Scan for the cell matching the given text and deliver its (X, Y) coordinate at center. 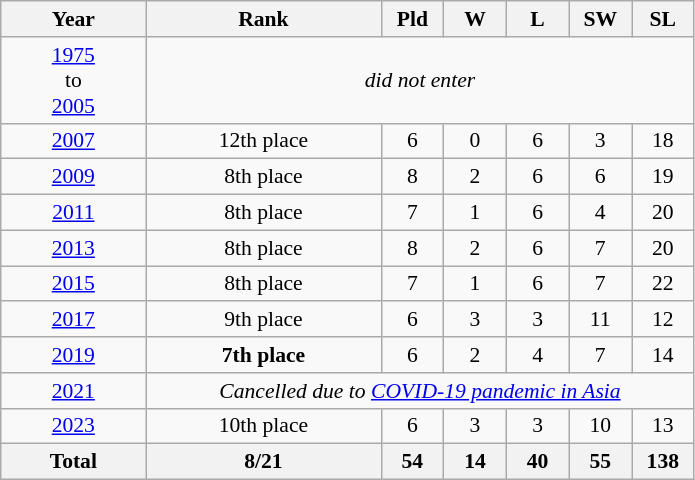
13 (664, 426)
SW (600, 19)
11 (600, 320)
2017 (74, 320)
10th place (264, 426)
L (538, 19)
55 (600, 462)
9th place (264, 320)
2019 (74, 355)
7th place (264, 355)
138 (664, 462)
W (476, 19)
Total (74, 462)
22 (664, 284)
10 (600, 426)
1975to 2005 (74, 80)
Cancelled due to COVID-19 pandemic in Asia (420, 391)
19 (664, 177)
Year (74, 19)
Pld (412, 19)
2015 (74, 284)
2013 (74, 248)
12th place (264, 141)
18 (664, 141)
2023 (74, 426)
2021 (74, 391)
0 (476, 141)
12 (664, 320)
2009 (74, 177)
40 (538, 462)
2007 (74, 141)
54 (412, 462)
2011 (74, 213)
Rank (264, 19)
SL (664, 19)
8/21 (264, 462)
did not enter (420, 80)
